Return (X, Y) of the center of cell containing provided text 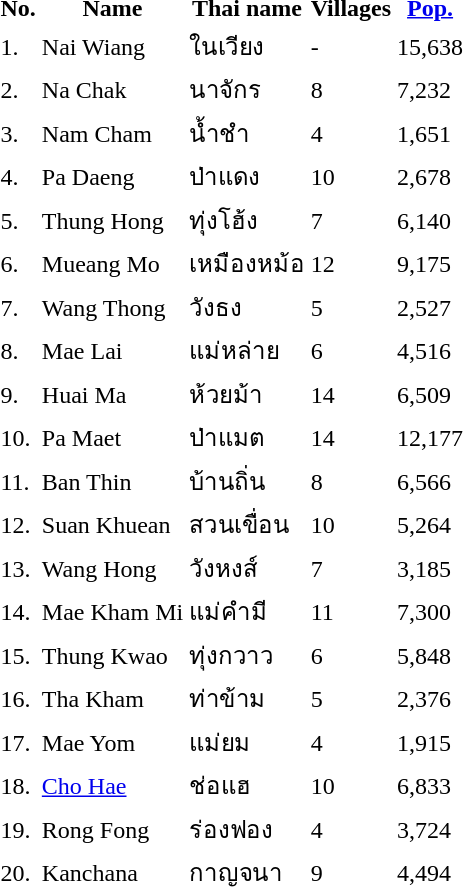
Pa Maet (112, 438)
11 (350, 612)
Cho Hae (112, 786)
Nai Wiang (112, 46)
แม่คำมี (247, 612)
ทุ่งโฮ้ง (247, 220)
น้ำชำ (247, 133)
Suan Khuean (112, 524)
ป่าแดง (247, 176)
วังหงส์ (247, 568)
ท่าข้าม (247, 698)
Mueang Mo (112, 264)
Mae Kham Mi (112, 612)
บ้านถิ่น (247, 481)
Ban Thin (112, 481)
Nam Cham (112, 133)
ในเวียง (247, 46)
Thung Kwao (112, 655)
Wang Thong (112, 307)
Mae Lai (112, 350)
- (350, 46)
สวนเขื่อน (247, 524)
Wang Hong (112, 568)
วังธง (247, 307)
Tha Kham (112, 698)
Rong Fong (112, 829)
ช่อแฮ (247, 786)
Pa Daeng (112, 176)
Thung Hong (112, 220)
ร่องฟอง (247, 829)
แม่หล่าย (247, 350)
แม่ยม (247, 742)
Mae Yom (112, 742)
ทุ่งกวาว (247, 655)
Na Chak (112, 90)
ห้วยม้า (247, 394)
12 (350, 264)
เหมืองหม้อ (247, 264)
นาจักร (247, 90)
Huai Ma (112, 394)
ป่าแมต (247, 438)
